Locate the cell with the specified text and output its (X, Y) center coordinate. 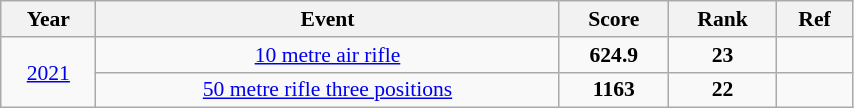
Ref (815, 19)
624.9 (614, 55)
23 (723, 55)
Year (48, 19)
50 metre rifle three positions (328, 90)
1163 (614, 90)
22 (723, 90)
Rank (723, 19)
10 metre air rifle (328, 55)
Score (614, 19)
2021 (48, 72)
Event (328, 19)
